Scan for the cell matching the given text and deliver its [X, Y] coordinate at center. 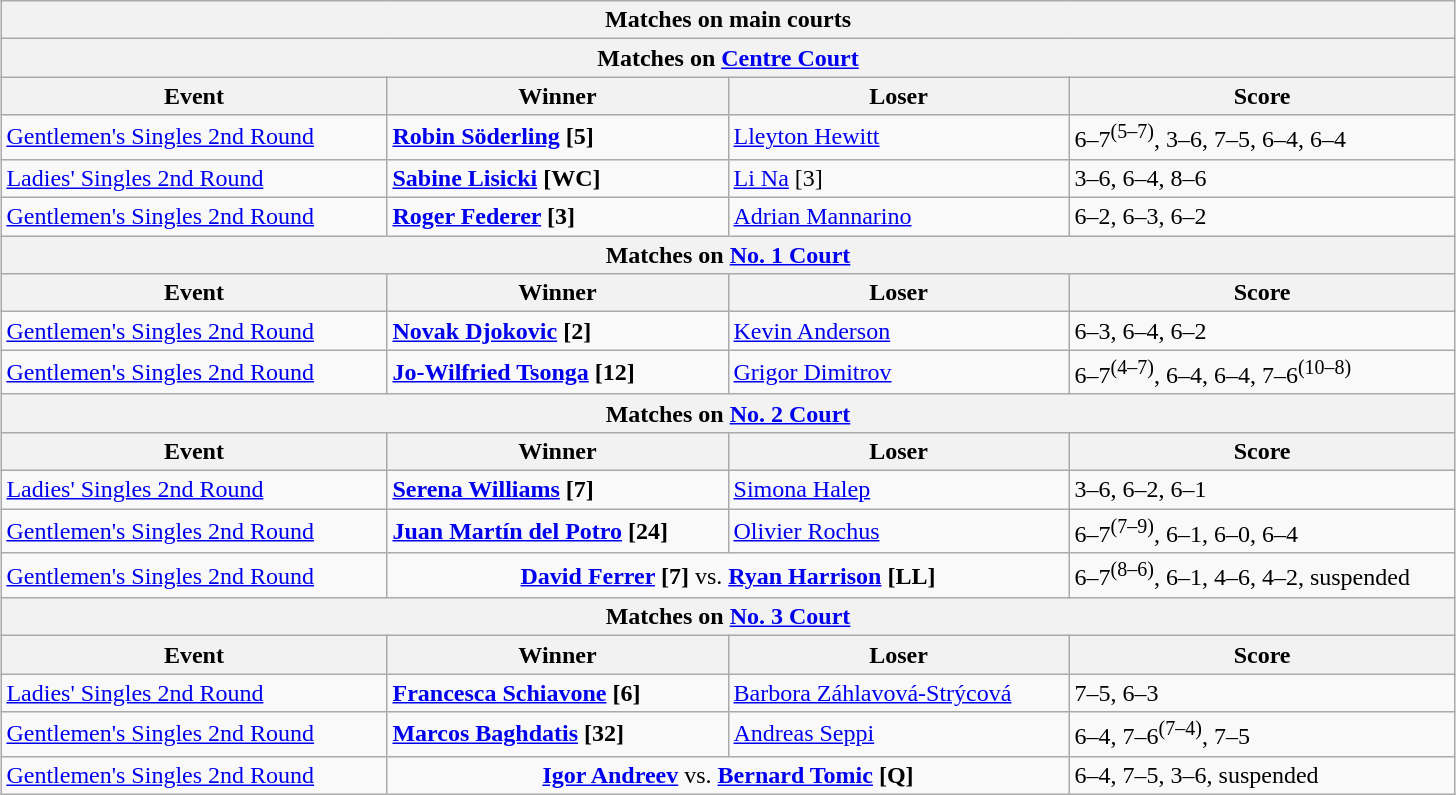
Barbora Záhlavová-Strýcová [898, 693]
Matches on No. 3 Court [728, 617]
Jo-Wilfried Tsonga [12] [558, 372]
Marcos Baghdatis [32] [558, 734]
7–5, 6–3 [1262, 693]
Li Na [3] [898, 178]
David Ferrer [7] vs. Ryan Harrison [LL] [728, 576]
Kevin Anderson [898, 331]
6–7(4–7), 6–4, 6–4, 7–6(10–8) [1262, 372]
Olivier Rochus [898, 532]
6–4, 7–5, 3–6, suspended [1262, 775]
Matches on No. 1 Court [728, 255]
Francesca Schiavone [6] [558, 693]
Andreas Seppi [898, 734]
Juan Martín del Potro [24] [558, 532]
6–4, 7–6(7–4), 7–5 [1262, 734]
3–6, 6–4, 8–6 [1262, 178]
Novak Djokovic [2] [558, 331]
Roger Federer [3] [558, 217]
6–2, 6–3, 6–2 [1262, 217]
Sabine Lisicki [WC] [558, 178]
Matches on No. 2 Court [728, 413]
6–7(5–7), 3–6, 7–5, 6–4, 6–4 [1262, 138]
Robin Söderling [5] [558, 138]
6–3, 6–4, 6–2 [1262, 331]
Igor Andreev vs. Bernard Tomic [Q] [728, 775]
6–7(7–9), 6–1, 6–0, 6–4 [1262, 532]
Matches on main courts [728, 20]
Grigor Dimitrov [898, 372]
3–6, 6–2, 6–1 [1262, 489]
Simona Halep [898, 489]
Serena Williams [7] [558, 489]
Lleyton Hewitt [898, 138]
6–7(8–6), 6–1, 4–6, 4–2, suspended [1262, 576]
Matches on Centre Court [728, 58]
Adrian Mannarino [898, 217]
